Scan for the cell matching the given text and deliver its (x, y) coordinate at center. 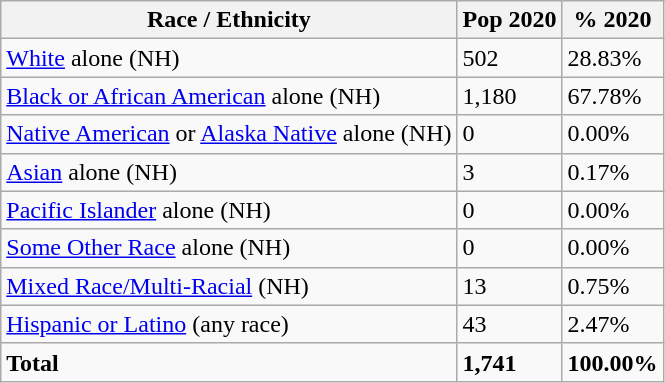
Pacific Islander alone (NH) (229, 210)
Mixed Race/Multi-Racial (NH) (229, 286)
Black or African American alone (NH) (229, 96)
0.75% (612, 286)
Race / Ethnicity (229, 20)
13 (510, 286)
0.17% (612, 172)
1,180 (510, 96)
43 (510, 324)
Total (229, 362)
1,741 (510, 362)
2.47% (612, 324)
Native American or Alaska Native alone (NH) (229, 134)
502 (510, 58)
28.83% (612, 58)
3 (510, 172)
White alone (NH) (229, 58)
100.00% (612, 362)
% 2020 (612, 20)
Some Other Race alone (NH) (229, 248)
Asian alone (NH) (229, 172)
67.78% (612, 96)
Hispanic or Latino (any race) (229, 324)
Pop 2020 (510, 20)
